Find where the given text appears and provide that cell's center as [X, Y] coordinate. 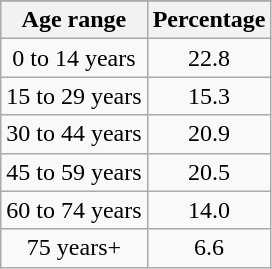
Age range [74, 20]
30 to 44 years [74, 134]
22.8 [209, 58]
75 years+ [74, 248]
60 to 74 years [74, 210]
15.3 [209, 96]
20.5 [209, 172]
14.0 [209, 210]
45 to 59 years [74, 172]
20.9 [209, 134]
15 to 29 years [74, 96]
Percentage [209, 20]
0 to 14 years [74, 58]
6.6 [209, 248]
